Determine the (X, Y) coordinate at the center of the cell enclosing the given text.  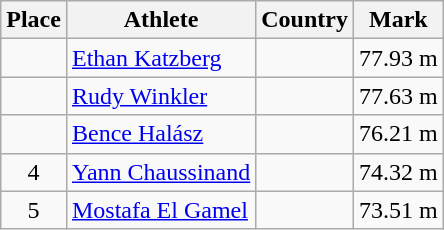
77.93 m (398, 58)
73.51 m (398, 210)
Ethan Katzberg (160, 58)
5 (34, 210)
4 (34, 172)
Athlete (160, 20)
Country (305, 20)
77.63 m (398, 96)
Yann Chaussinand (160, 172)
Mark (398, 20)
Mostafa El Gamel (160, 210)
Bence Halász (160, 134)
Place (34, 20)
Rudy Winkler (160, 96)
76.21 m (398, 134)
74.32 m (398, 172)
